Find where the given text appears and provide that cell's center as (X, Y) coordinate. 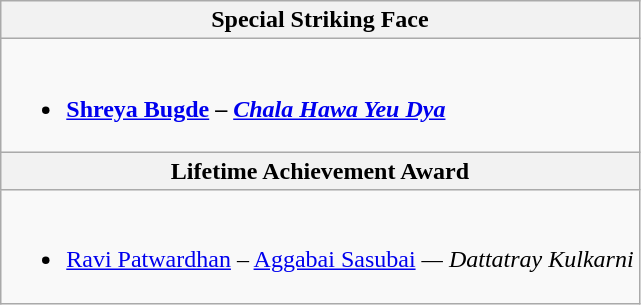
Lifetime Achievement Award (320, 171)
Shreya Bugde – Chala Hawa Yeu Dya (320, 96)
Ravi Patwardhan – Aggabai Sasubai — Dattatray Kulkarni (320, 246)
Special Striking Face (320, 20)
